Extract the (x, y) coordinate from the center of the cell holding the provided text.  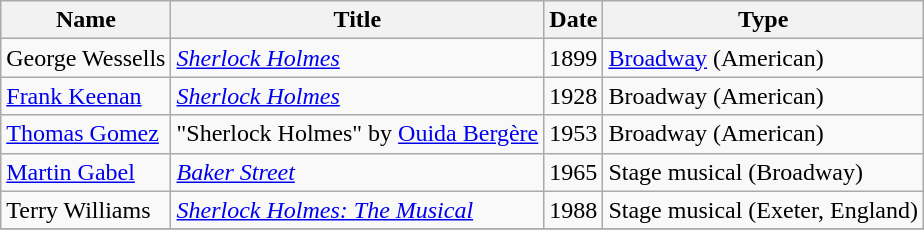
1965 (574, 172)
Date (574, 20)
Stage musical (Broadway) (764, 172)
1953 (574, 134)
Martin Gabel (86, 172)
"Sherlock Holmes" by Ouida Bergère (358, 134)
Baker Street (358, 172)
Name (86, 20)
1928 (574, 96)
Stage musical (Exeter, England) (764, 210)
George Wessells (86, 58)
Title (358, 20)
1899 (574, 58)
Frank Keenan (86, 96)
Thomas Gomez (86, 134)
Terry Williams (86, 210)
Type (764, 20)
1988 (574, 210)
Sherlock Holmes: The Musical (358, 210)
